Capture the cell that displays the provided text and extract its [x, y] central coordinate. 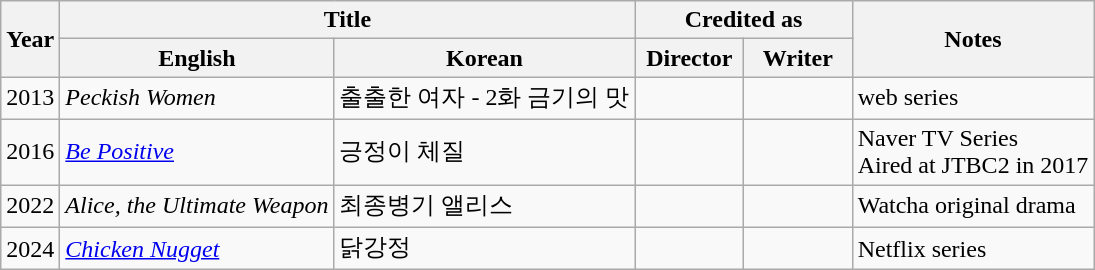
Watcha original drama [973, 206]
Year [30, 39]
최종병기 앨리스 [484, 206]
긍정이 체질 [484, 152]
Be Positive [197, 152]
닭강정 [484, 248]
Netflix series [973, 248]
Peckish Women [197, 98]
2024 [30, 248]
Naver TV SeriesAired at JTBC2 in 2017 [973, 152]
출출한 여자 - 2화 금기의 맛 [484, 98]
Notes [973, 39]
Alice, the Ultimate Weapon [197, 206]
Writer [798, 58]
2013 [30, 98]
Korean [484, 58]
2016 [30, 152]
Director [690, 58]
Chicken Nugget [197, 248]
Title [348, 20]
English [197, 58]
web series [973, 98]
Credited as [744, 20]
2022 [30, 206]
